Pinpoint the cell where the given text exists, returning its [x, y] midpoint coordinate. 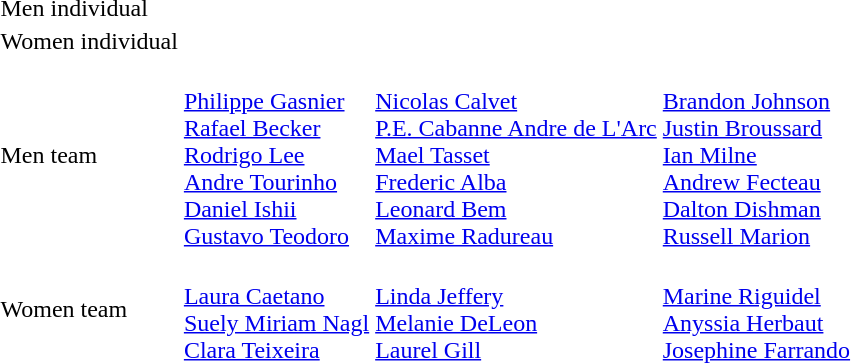
Philippe GasnierRafael BeckerRodrigo LeeAndre TourinhoDaniel IshiiGustavo Teodoro [276, 155]
Nicolas CalvetP.E. Cabanne Andre de L'ArcMael TassetFrederic AlbaLeonard BemMaxime Radureau [516, 155]
Brandon JohnsonJustin BroussardIan MilneAndrew FecteauDalton DishmanRussell Marion [756, 155]
